Determine the [x, y] coordinate at the center of the cell enclosing the given text.  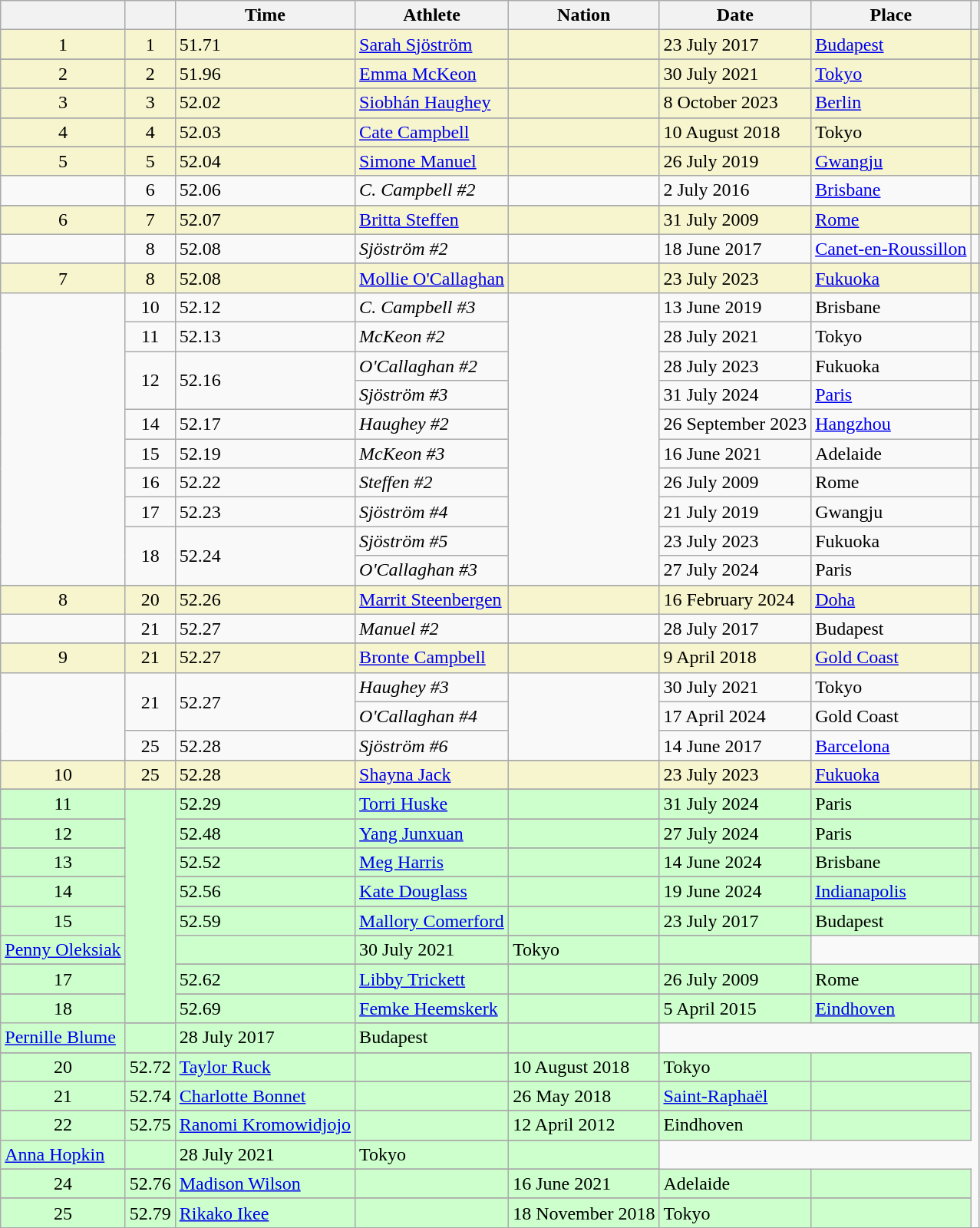
Rikako Ikee [265, 1213]
C. Campbell #3 [432, 307]
C. Campbell #2 [432, 190]
31 July 2009 [735, 220]
18 November 2018 [584, 1213]
Sjöström #3 [432, 395]
Date [735, 15]
8 October 2023 [735, 103]
Bronte Campbell [432, 658]
McKeon #3 [432, 454]
14 June 2017 [735, 745]
Meg Harris [432, 863]
22 [63, 1125]
Ranomi Kromowidjojo [265, 1125]
Steffen #2 [432, 483]
52.19 [265, 454]
2 July 2016 [735, 190]
14 June 2024 [735, 863]
Mollie O'Callaghan [432, 278]
Penny Oleksiak [63, 950]
Kate Douglass [432, 892]
Torri Huske [432, 804]
51.96 [265, 74]
Mallory Comerford [432, 921]
52.79 [150, 1213]
19 June 2024 [735, 892]
52.13 [265, 336]
Haughey #3 [432, 687]
18 June 2017 [735, 249]
52.07 [265, 220]
Emma McKeon [432, 74]
Barcelona [891, 745]
52.03 [265, 132]
16 [150, 483]
21 July 2019 [735, 512]
Anna Hopkin [63, 1154]
O'Callaghan #3 [432, 570]
Siobhán Haughey [432, 103]
Time [265, 15]
52.04 [265, 161]
26 May 2018 [584, 1096]
Canet-en-Roussillon [891, 249]
52.22 [265, 483]
52.62 [265, 979]
52.75 [150, 1125]
52.29 [265, 804]
52.17 [265, 424]
Libby Trickett [432, 979]
52.56 [265, 892]
17 April 2024 [735, 716]
52.16 [265, 381]
Manuel #2 [432, 629]
52.74 [150, 1096]
Femke Heemskerk [432, 1008]
9 April 2018 [735, 658]
52.06 [265, 190]
26 September 2023 [735, 424]
Sjöström #6 [432, 745]
Saint-Raphaël [735, 1096]
Sjöström #2 [432, 249]
Cate Campbell [432, 132]
16 February 2024 [735, 599]
5 April 2015 [735, 1008]
Madison Wilson [265, 1183]
O'Callaghan #2 [432, 366]
Pernille Blume [63, 1038]
13 [63, 863]
Nation [584, 15]
McKeon #2 [432, 336]
Charlotte Bonnet [265, 1096]
Sarah Sjöström [432, 45]
Place [891, 15]
Marrit Steenbergen [432, 599]
Simone Manuel [432, 161]
52.02 [265, 103]
Berlin [891, 103]
28 July 2023 [735, 366]
9 [63, 658]
Hangzhou [891, 424]
52.69 [265, 1008]
13 June 2019 [735, 307]
Taylor Ruck [265, 1067]
52.76 [150, 1183]
52.59 [265, 921]
Doha [891, 599]
12 April 2012 [584, 1125]
Athlete [432, 15]
51.71 [265, 45]
Shayna Jack [432, 774]
26 July 2019 [735, 161]
Indianapolis [891, 892]
52.12 [265, 307]
52.52 [265, 863]
Yang Junxuan [432, 833]
24 [63, 1183]
52.24 [265, 556]
Sjöström #5 [432, 541]
Haughey #2 [432, 424]
52.26 [265, 599]
Sjöström #4 [432, 512]
52.48 [265, 833]
Britta Steffen [432, 220]
52.23 [265, 512]
O'Callaghan #4 [432, 716]
52.72 [150, 1067]
